Search for the cell housing the specified text and yield its [X, Y] center coordinate. 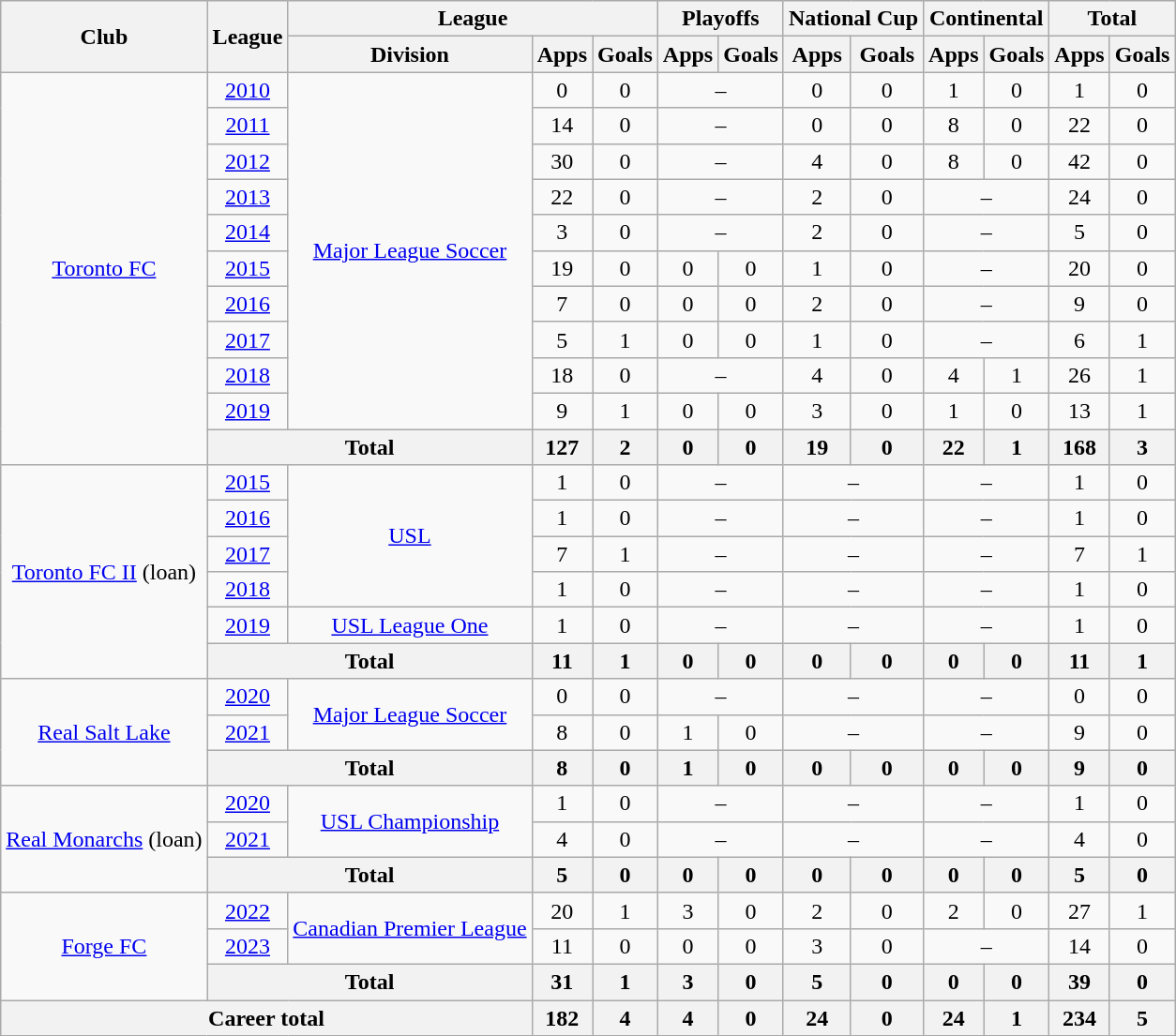
National Cup [853, 19]
31 [562, 982]
Real Salt Lake [104, 732]
2012 [248, 161]
Playoffs [720, 19]
USL Championship [410, 821]
Toronto FC II (loan) [104, 572]
2010 [248, 90]
Real Monarchs (loan) [104, 839]
2013 [248, 197]
2011 [248, 126]
168 [1079, 447]
Career total [266, 1017]
Club [104, 37]
182 [562, 1017]
234 [1079, 1017]
USL [410, 536]
Toronto FC [104, 268]
42 [1079, 161]
2022 [248, 910]
2023 [248, 946]
Forge FC [104, 946]
127 [562, 447]
Canadian Premier League [410, 928]
27 [1079, 910]
6 [1079, 339]
18 [562, 375]
30 [562, 161]
13 [1079, 411]
Division [410, 54]
39 [1079, 982]
Continental [987, 19]
2014 [248, 233]
USL League One [410, 625]
26 [1079, 375]
